Output the [x, y] coordinate of the center of the cell containing the given text.  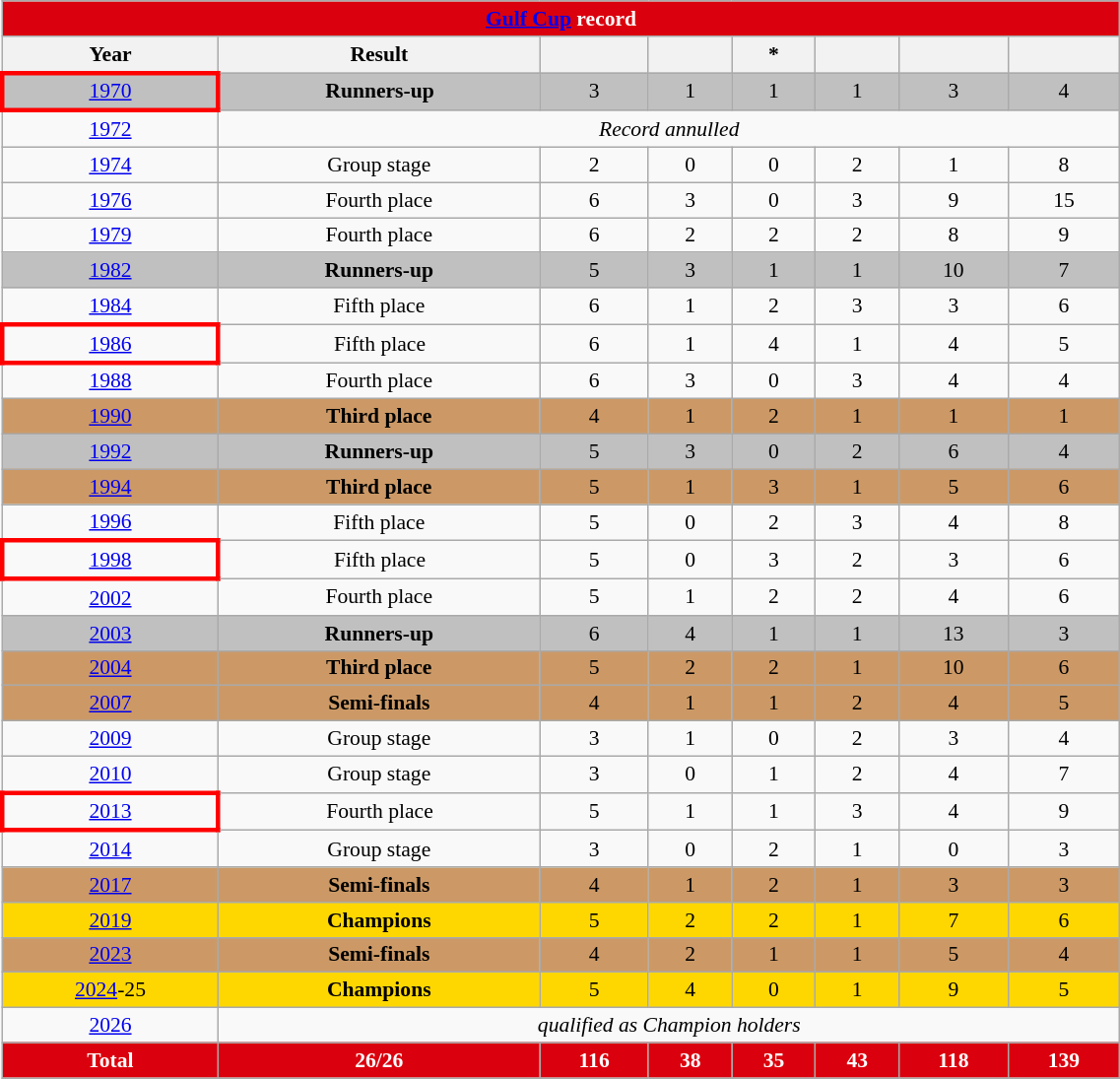
38 [690, 1060]
1988 [110, 380]
2019 [110, 920]
1992 [110, 452]
Gulf Cup record [561, 19]
2023 [110, 955]
2017 [110, 885]
2003 [110, 634]
2014 [110, 849]
1972 [110, 130]
* [774, 55]
35 [774, 1060]
1994 [110, 487]
1976 [110, 200]
13 [954, 634]
26/26 [379, 1060]
2013 [110, 812]
2004 [110, 668]
1979 [110, 236]
15 [1064, 200]
1998 [110, 560]
2002 [110, 597]
2010 [110, 775]
118 [954, 1060]
Record annulled [670, 130]
1974 [110, 166]
1982 [110, 271]
1990 [110, 417]
qualified as Champion holders [670, 1026]
116 [594, 1060]
43 [857, 1060]
1986 [110, 343]
Year [110, 55]
139 [1064, 1060]
Result [379, 55]
2009 [110, 739]
Total [110, 1060]
2007 [110, 704]
1970 [110, 93]
2026 [110, 1026]
1984 [110, 305]
2024-25 [110, 990]
1996 [110, 522]
